Scan for the cell matching the given text and deliver its [x, y] coordinate at center. 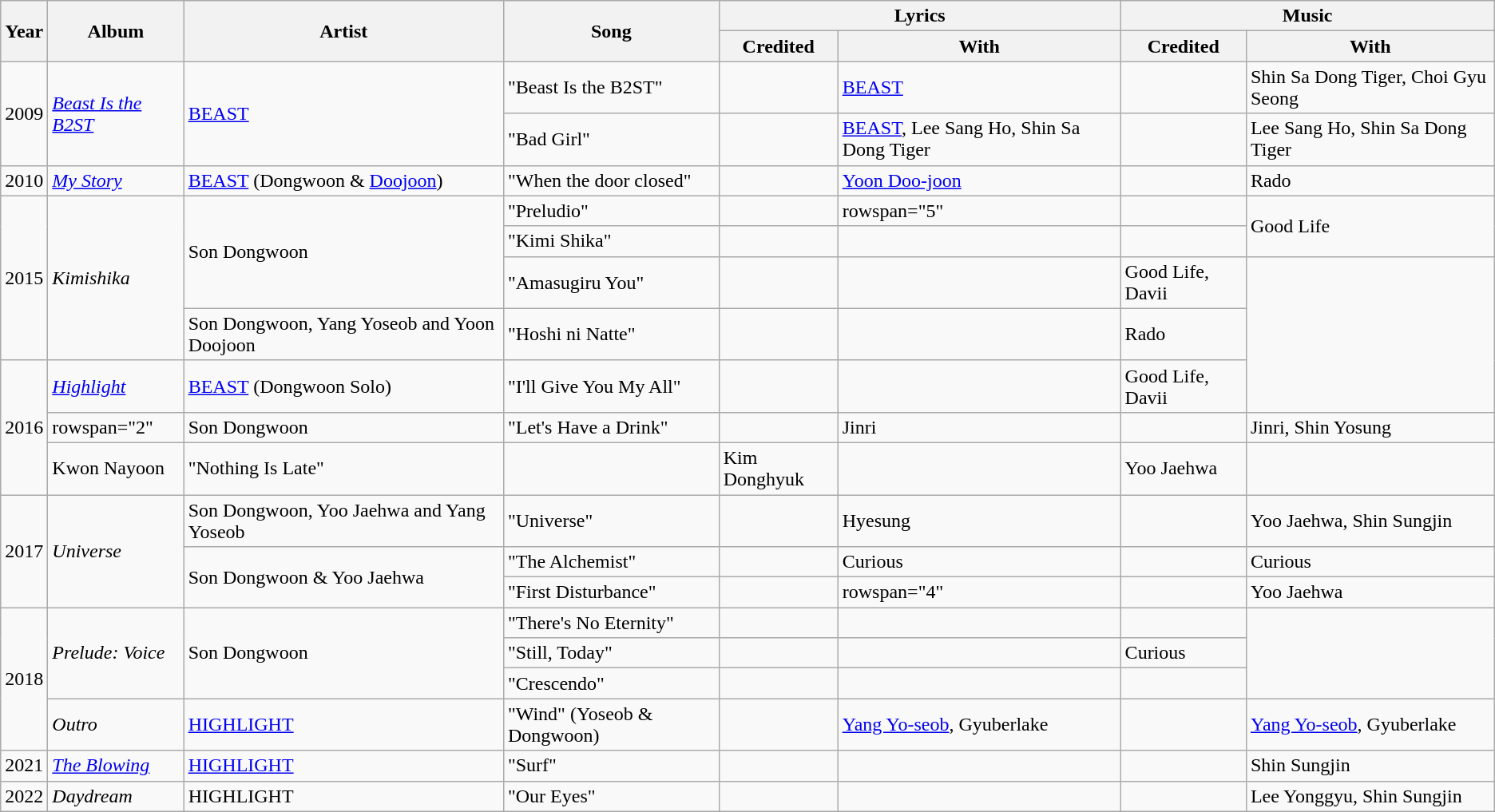
Prelude: Voice [116, 653]
"Kimi Shika" [611, 241]
"Amasugiru You" [611, 283]
2022 [24, 796]
BEAST, Lee Sang Ho, Shin Sa Dong Tiger [979, 139]
"When the door closed" [611, 180]
"The Alchemist" [611, 562]
"Still, Today" [611, 653]
Kwon Nayoon [116, 468]
Shin Sa Dong Tiger, Choi Gyu Seong [1370, 88]
Son Dongwoon & Yoo Jaehwa [343, 577]
"Universe" [611, 521]
Daydream [116, 796]
The Blowing [116, 766]
Song [611, 31]
Yoon Doo-joon [979, 180]
rowspan="2" [116, 427]
"First Disturbance" [611, 592]
Jinri, Shin Yosung [1370, 427]
Universe [116, 551]
Yoo Jaehwa, Shin Sungjin [1370, 521]
"Nothing Is Late" [343, 468]
Beast Is the B2ST [116, 113]
Outro [116, 725]
BEAST (Dongwoon Solo) [343, 386]
2018 [24, 679]
"I'll Give You My All" [611, 386]
"Preludio" [611, 211]
2016 [24, 427]
Highlight [116, 386]
"Bad Girl" [611, 139]
Artist [343, 31]
2010 [24, 180]
"Beast Is the B2ST" [611, 88]
Jinri [979, 427]
Shin Sungjin [1370, 766]
Hyesung [979, 521]
Lyrics [920, 16]
"Crescendo" [611, 683]
2021 [24, 766]
rowspan="5" [979, 211]
Year [24, 31]
2017 [24, 551]
2009 [24, 113]
BEAST (Dongwoon & Doojoon) [343, 180]
Kim Donghyuk [778, 468]
2015 [24, 278]
My Story [116, 180]
Lee Sang Ho, Shin Sa Dong Tiger [1370, 139]
rowspan="4" [979, 592]
Kimishika [116, 278]
Album [116, 31]
Music [1307, 16]
Lee Yonggyu, Shin Sungjin [1370, 796]
"Hoshi ni Natte" [611, 334]
Son Dongwoon, Yoo Jaehwa and Yang Yoseob [343, 521]
"Our Eyes" [611, 796]
"There's No Eternity" [611, 623]
Son Dongwoon, Yang Yoseob and Yoon Doojoon [343, 334]
Good Life [1370, 226]
"Let's Have a Drink" [611, 427]
"Wind" (Yoseob & Dongwoon) [611, 725]
"Surf" [611, 766]
